Locate the cell with the specified text and output its [X, Y] center coordinate. 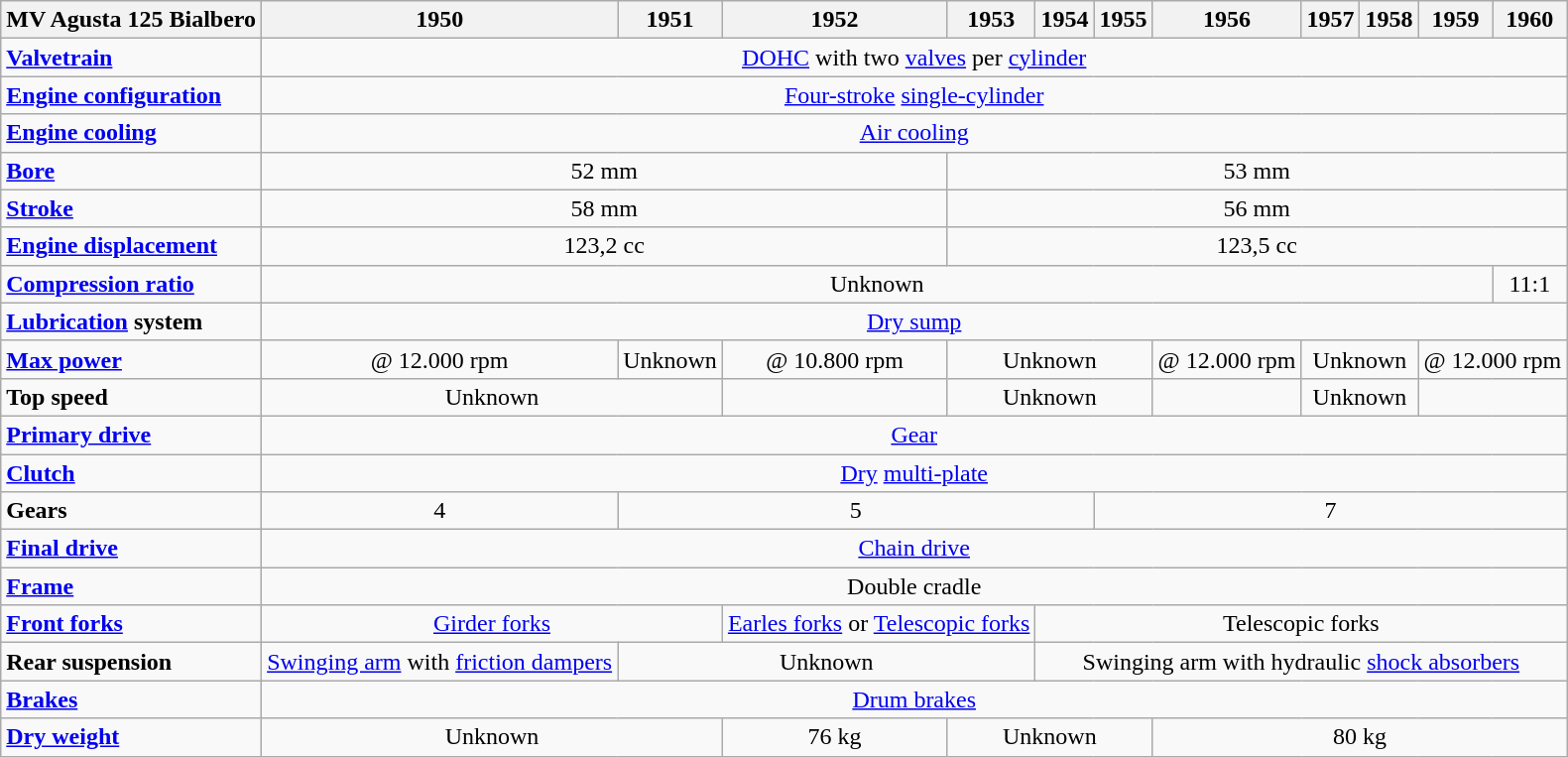
Girder forks [492, 624]
Lubrication system [131, 321]
58 mm [605, 208]
Air cooling [914, 133]
Final drive [131, 549]
Primary drive [131, 435]
1958 [1388, 20]
Drum brakes [914, 699]
1959 [1456, 20]
Bore [131, 171]
Dry sump [914, 321]
Double cradle [914, 586]
123,2 cc [605, 246]
1951 [670, 20]
Four-stroke single-cylinder [914, 95]
Dry weight [131, 737]
Chain drive [914, 549]
1957 [1331, 20]
Swinging arm with friction dampers [440, 662]
123,5 cc [1258, 246]
Clutch [131, 473]
Front forks [131, 624]
MV Agusta 125 Bialbero [131, 20]
Engine displacement [131, 246]
1953 [992, 20]
56 mm [1258, 208]
76 kg [834, 737]
5 [856, 511]
Top speed [131, 397]
80 kg [1360, 737]
Dry multi-plate [914, 473]
1956 [1227, 20]
52 mm [605, 171]
Engine configuration [131, 95]
DOHC with two valves per cylinder [914, 58]
@ 10.800 rpm [834, 359]
Rear suspension [131, 662]
53 mm [1258, 171]
1955 [1123, 20]
4 [440, 511]
Valvetrain [131, 58]
1950 [440, 20]
Earles forks or Telescopic forks [879, 624]
1954 [1065, 20]
1952 [834, 20]
Gears [131, 511]
1960 [1529, 20]
Telescopic forks [1301, 624]
11:1 [1529, 284]
Engine cooling [131, 133]
Brakes [131, 699]
7 [1331, 511]
Frame [131, 586]
Stroke [131, 208]
Gear [914, 435]
Swinging arm with hydraulic shock absorbers [1301, 662]
Max power [131, 359]
Compression ratio [131, 284]
